From the cell containing the given text, extract its center point as [x, y] coordinate. 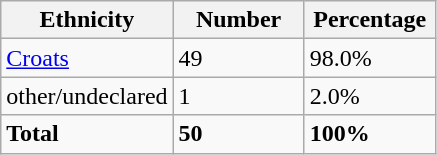
2.0% [370, 96]
49 [238, 58]
Number [238, 20]
Percentage [370, 20]
1 [238, 96]
Ethnicity [87, 20]
Croats [87, 58]
50 [238, 134]
Total [87, 134]
98.0% [370, 58]
other/undeclared [87, 96]
100% [370, 134]
